Find where the given text appears and provide that cell's center as (x, y) coordinate. 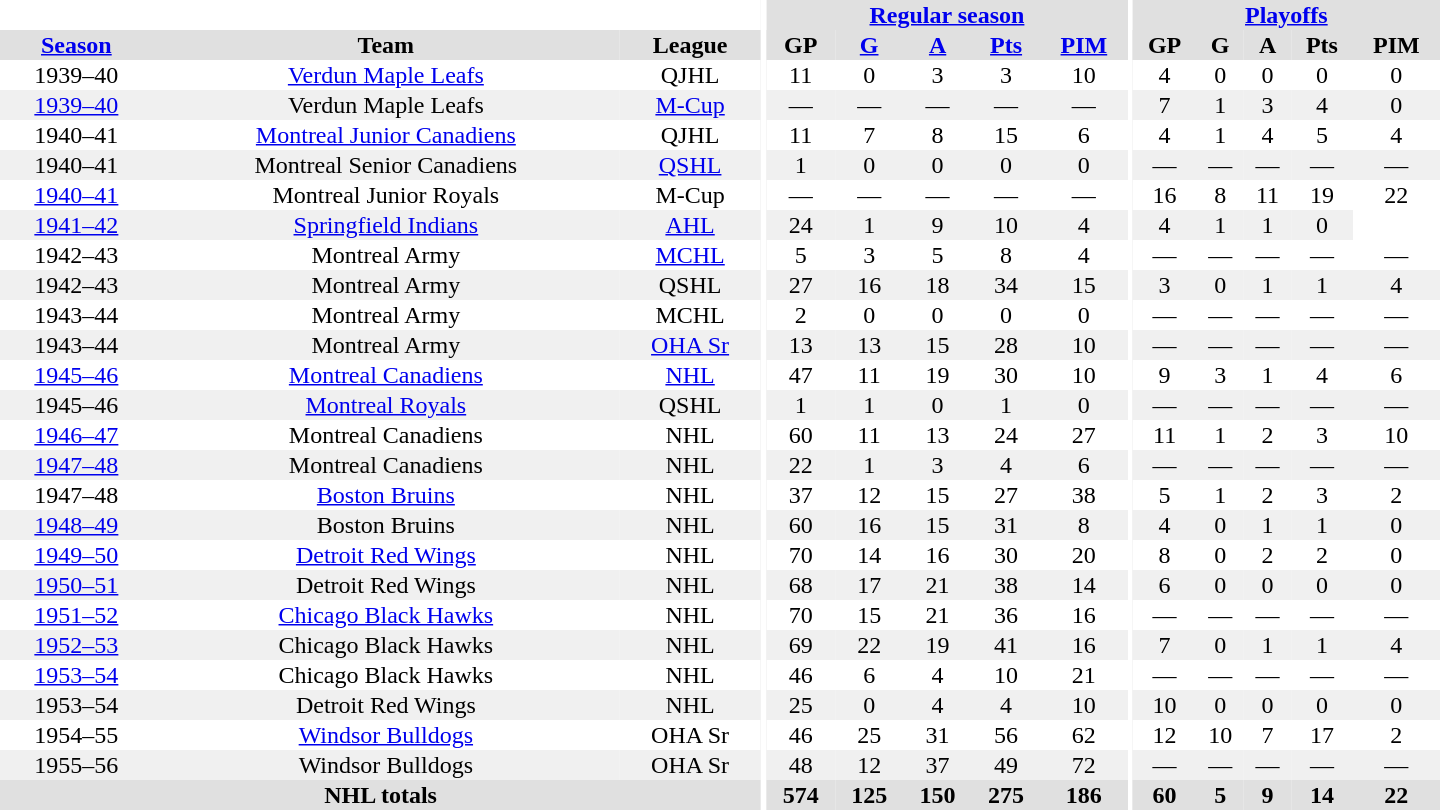
Montreal Junior Canadiens (386, 135)
36 (1006, 615)
68 (800, 585)
AHL (690, 225)
49 (1006, 765)
34 (1006, 285)
62 (1084, 735)
Team (386, 45)
League (690, 45)
Springfield Indians (386, 225)
1954–55 (76, 735)
28 (1006, 345)
48 (800, 765)
Regular season (946, 15)
1948–49 (76, 525)
574 (800, 795)
NHL totals (380, 795)
Montreal Royals (386, 405)
125 (869, 795)
18 (937, 285)
275 (1006, 795)
1951–52 (76, 615)
1950–51 (76, 585)
Montreal Senior Canadiens (386, 165)
1955–56 (76, 765)
Playoffs (1286, 15)
56 (1006, 735)
20 (1084, 555)
1949–50 (76, 555)
150 (937, 795)
1952–53 (76, 645)
186 (1084, 795)
72 (1084, 765)
69 (800, 645)
1946–47 (76, 435)
Montreal Junior Royals (386, 195)
Season (76, 45)
41 (1006, 645)
47 (800, 375)
1941–42 (76, 225)
